For the text-containing cell, return its midpoint in (x, y) coordinate format. 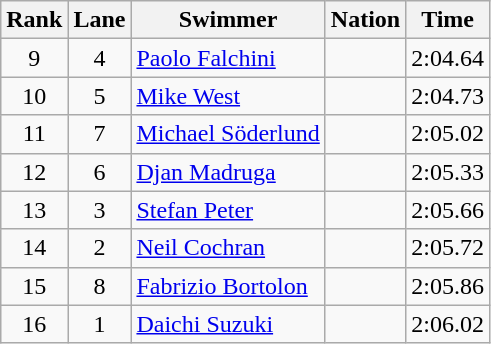
7 (100, 134)
2:05.86 (448, 286)
9 (34, 58)
Swimmer (228, 20)
Fabrizio Bortolon (228, 286)
13 (34, 210)
2:05.02 (448, 134)
Mike West (228, 96)
Michael Söderlund (228, 134)
Neil Cochran (228, 248)
2:06.02 (448, 324)
12 (34, 172)
14 (34, 248)
Daichi Suzuki (228, 324)
16 (34, 324)
8 (100, 286)
Stefan Peter (228, 210)
11 (34, 134)
4 (100, 58)
Rank (34, 20)
2:04.73 (448, 96)
Time (448, 20)
Nation (365, 20)
10 (34, 96)
2 (100, 248)
2:05.72 (448, 248)
2:04.64 (448, 58)
15 (34, 286)
Djan Madruga (228, 172)
6 (100, 172)
2:05.66 (448, 210)
3 (100, 210)
Lane (100, 20)
1 (100, 324)
5 (100, 96)
Paolo Falchini (228, 58)
2:05.33 (448, 172)
